Return (x, y) of the center of cell containing provided text 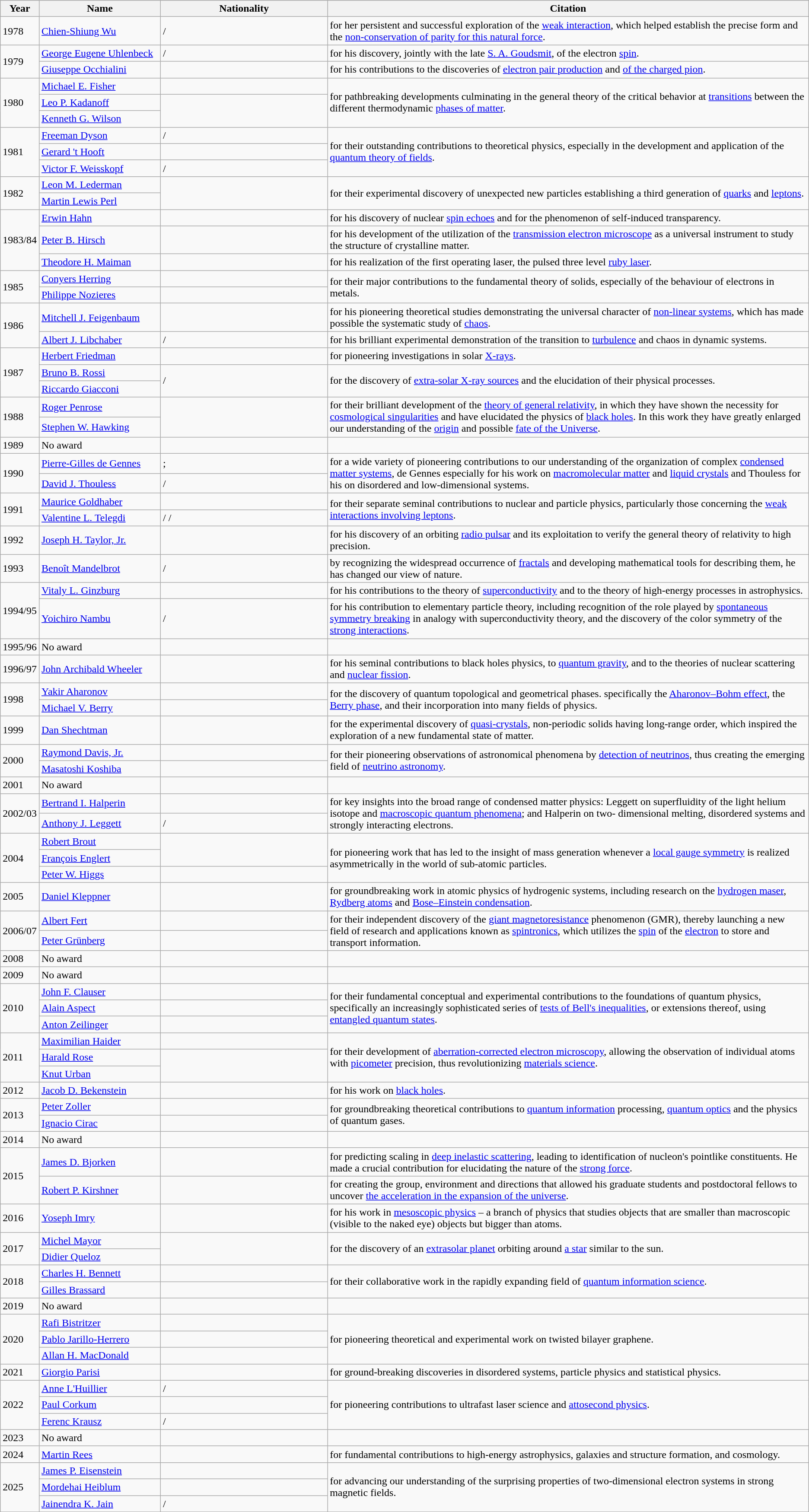
Name (99, 9)
Didier Queloz (99, 1257)
Giuseppe Occhialini (99, 70)
1991 (20, 509)
Anthony J. Leggett (99, 823)
1985 (20, 287)
1978 (20, 31)
Theodore H. Maiman (99, 262)
2017 (20, 1249)
Mordehai Heiblum (99, 1487)
Chien-Shiung Wu (99, 31)
2019 (20, 1306)
Maurice Goldhaber (99, 501)
for his discovery of an orbiting radio pulsar and its exploitation to verify the general theory of relativity to high precision. (568, 540)
Albert J. Libchaber (99, 340)
Ignacio Cirac (99, 1123)
Riccardo Giacconi (99, 389)
2015 (20, 1176)
Jacob D. Bekenstein (99, 1090)
for the discovery of an extrasolar planet orbiting around a star similar to the sun. (568, 1249)
/ / (244, 518)
Maximilian Haider (99, 1041)
for his contributions to the theory of superconductivity and to the theory of high-energy processes in astrophysics. (568, 591)
Bruno B. Rossi (99, 372)
Peter W. Higgs (99, 874)
for their outstanding contributions to theoretical physics, especially in the development and application of the quantum theory of fields. (568, 152)
Michael V. Berry (99, 708)
Knut Urban (99, 1074)
Valentine L. Telegdi (99, 518)
Yoseph Imry (99, 1218)
for his brilliant experimental demonstration of the transition to turbulence and chaos in dynamic systems. (568, 340)
1990 (20, 473)
for their experimental discovery of unexpected new particles establishing a third generation of quarks and leptons. (568, 193)
Stephen W. Hawking (99, 427)
Peter Grünberg (99, 941)
for his seminal contributions to black holes physics, to quantum gravity, and to the theories of nuclear scattering and nuclear fission. (568, 669)
Gerard 't Hooft (99, 152)
for their pioneering observations of astronomical phenomena by detection of neutrinos, thus creating the emerging field of neutrino astronomy. (568, 761)
Erwin Hahn (99, 217)
François Englert (99, 858)
1995/96 (20, 647)
2000 (20, 761)
1989 (20, 445)
Freeman Dyson (99, 135)
for advancing our understanding of the surprising properties of two-dimensional electron systems in strong magnetic fields. (568, 1487)
2006/07 (20, 931)
for ground-breaking discoveries in disordered systems, particle physics and statistical physics. (568, 1372)
Gilles Brassard (99, 1290)
Robert P. Kirshner (99, 1190)
for his contributions to the discoveries of electron pair production and of the charged pion. (568, 70)
Allan H. MacDonald (99, 1356)
2022 (20, 1405)
Citation (568, 9)
1998 (20, 700)
Robert Brout (99, 841)
Benoît Mandelbrot (99, 568)
2021 (20, 1372)
Martin Lewis Perl (99, 201)
1999 (20, 730)
2020 (20, 1339)
James P. Eisenstein (99, 1471)
Paul Corkum (99, 1405)
Dan Shechtman (99, 730)
Raymond Davis, Jr. (99, 752)
for pioneering investigations in solar X-rays. (568, 356)
Philippe Nozieres (99, 295)
1979 (20, 61)
Charles H. Bennett (99, 1273)
Masatoshi Koshiba (99, 769)
for his discovery of nuclear spin echoes and for the phenomenon of self-induced transparency. (568, 217)
Nationality (244, 9)
Daniel Kleppner (99, 896)
2011 (20, 1057)
2016 (20, 1218)
2005 (20, 896)
for the discovery of extra-solar X-ray sources and the elucidation of their physical processes. (568, 381)
Albert Fert (99, 921)
James D. Bjorken (99, 1162)
Martin Rees (99, 1454)
George Eugene Uhlenbeck (99, 53)
1986 (20, 326)
2012 (20, 1090)
2004 (20, 858)
for their separate seminal contributions to nuclear and particle physics, particularly those concerning the weak interactions involving leptons. (568, 509)
Herbert Friedman (99, 356)
1992 (20, 540)
1993 (20, 568)
Year (20, 9)
2008 (20, 959)
1996/97 (20, 669)
Michael E. Fisher (99, 86)
1980 (20, 102)
; (244, 463)
for their major contributions to the fundamental theory of solids, especially of the behaviour of electrons in metals. (568, 287)
Pablo Jarillo-Herrero (99, 1339)
for groundbreaking theoretical contributions to quantum information processing, quantum optics and the physics of quantum gases. (568, 1115)
Peter Zoller (99, 1107)
2001 (20, 785)
2013 (20, 1115)
Anne L'Huillier (99, 1388)
for fundamental contributions to high-energy astrophysics, galaxies and structure formation, and cosmology. (568, 1454)
1983/84 (20, 239)
for his discovery, jointly with the late S. A. Goudsmit, of the electron spin. (568, 53)
by recognizing the widespread occurrence of fractals and developing mathematical tools for describing them, he has changed our view of nature. (568, 568)
Victor F. Weisskopf (99, 168)
Kenneth G. Wilson (99, 119)
Yakir Aharonov (99, 691)
Harald Rose (99, 1057)
for their collaborative work in the rapidly expanding field of quantum information science. (568, 1282)
John F. Clauser (99, 992)
John Archibald Wheeler (99, 669)
Rafi Bistritzer (99, 1323)
1994/95 (20, 611)
2023 (20, 1438)
1988 (20, 417)
Peter B. Hirsch (99, 240)
Anton Zeilinger (99, 1025)
2002/03 (20, 813)
Leon M. Lederman (99, 185)
2025 (20, 1487)
Alain Aspect (99, 1008)
Ferenc Krausz (99, 1421)
Jainendra K. Jain (99, 1503)
1981 (20, 152)
Mitchell J. Feigenbaum (99, 317)
1987 (20, 372)
for his work on black holes. (568, 1090)
for pioneering contributions to ultrafast laser science and attosecond physics. (568, 1405)
Leo P. Kadanoff (99, 102)
Vitaly L. Ginzburg (99, 591)
Conyers Herring (99, 279)
2010 (20, 1008)
Roger Penrose (99, 407)
2014 (20, 1140)
2024 (20, 1454)
Yoichiro Nambu (99, 619)
Michel Mayor (99, 1241)
1982 (20, 193)
David J. Thouless (99, 483)
2018 (20, 1282)
for his realization of the first operating laser, the pulsed three level ruby laser. (568, 262)
Pierre-Gilles de Gennes (99, 463)
for pioneering theoretical and experimental work on twisted bilayer graphene. (568, 1339)
2009 (20, 975)
Joseph H. Taylor, Jr. (99, 540)
Giorgio Parisi (99, 1372)
Bertrand I. Halperin (99, 803)
